Locate the cell with the specified text and output its (x, y) center coordinate. 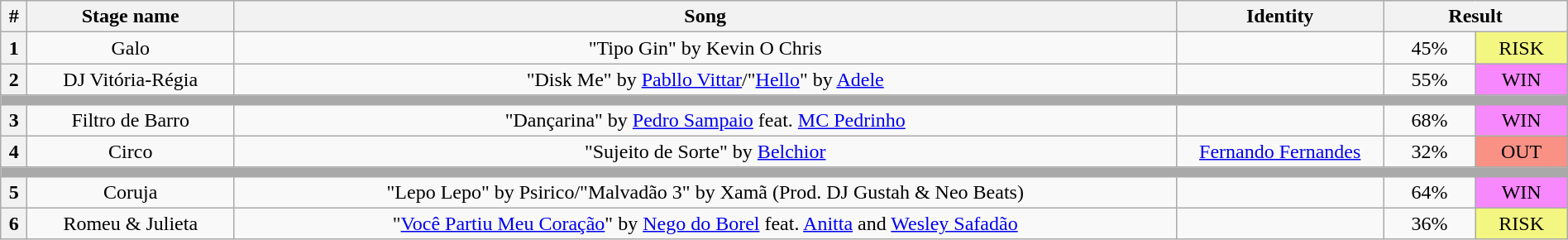
"Tipo Gin" by Kevin O Chris (705, 48)
"Sujeito de Sorte" by Belchior (705, 151)
Fernando Fernandes (1280, 151)
Galo (131, 48)
"Você Partiu Meu Coração" by Nego do Borel feat. Anitta and Wesley Safadão (705, 223)
36% (1429, 223)
5 (14, 192)
# (14, 17)
"Disk Me" by Pabllo Vittar/"Hello" by Adele (705, 79)
3 (14, 120)
4 (14, 151)
Identity (1280, 17)
6 (14, 223)
"Lepo Lepo" by Psirico/"Malvadão 3" by Xamã (Prod. DJ Gustah & Neo Beats) (705, 192)
Circo (131, 151)
1 (14, 48)
45% (1429, 48)
32% (1429, 151)
55% (1429, 79)
64% (1429, 192)
Coruja (131, 192)
Stage name (131, 17)
"Dançarina" by Pedro Sampaio feat. MC Pedrinho (705, 120)
Song (705, 17)
68% (1429, 120)
DJ Vitória-Régia (131, 79)
Romeu & Julieta (131, 223)
OUT (1522, 151)
2 (14, 79)
Filtro de Barro (131, 120)
Result (1475, 17)
